Output the (X, Y) coordinate of the center of the cell containing the given text.  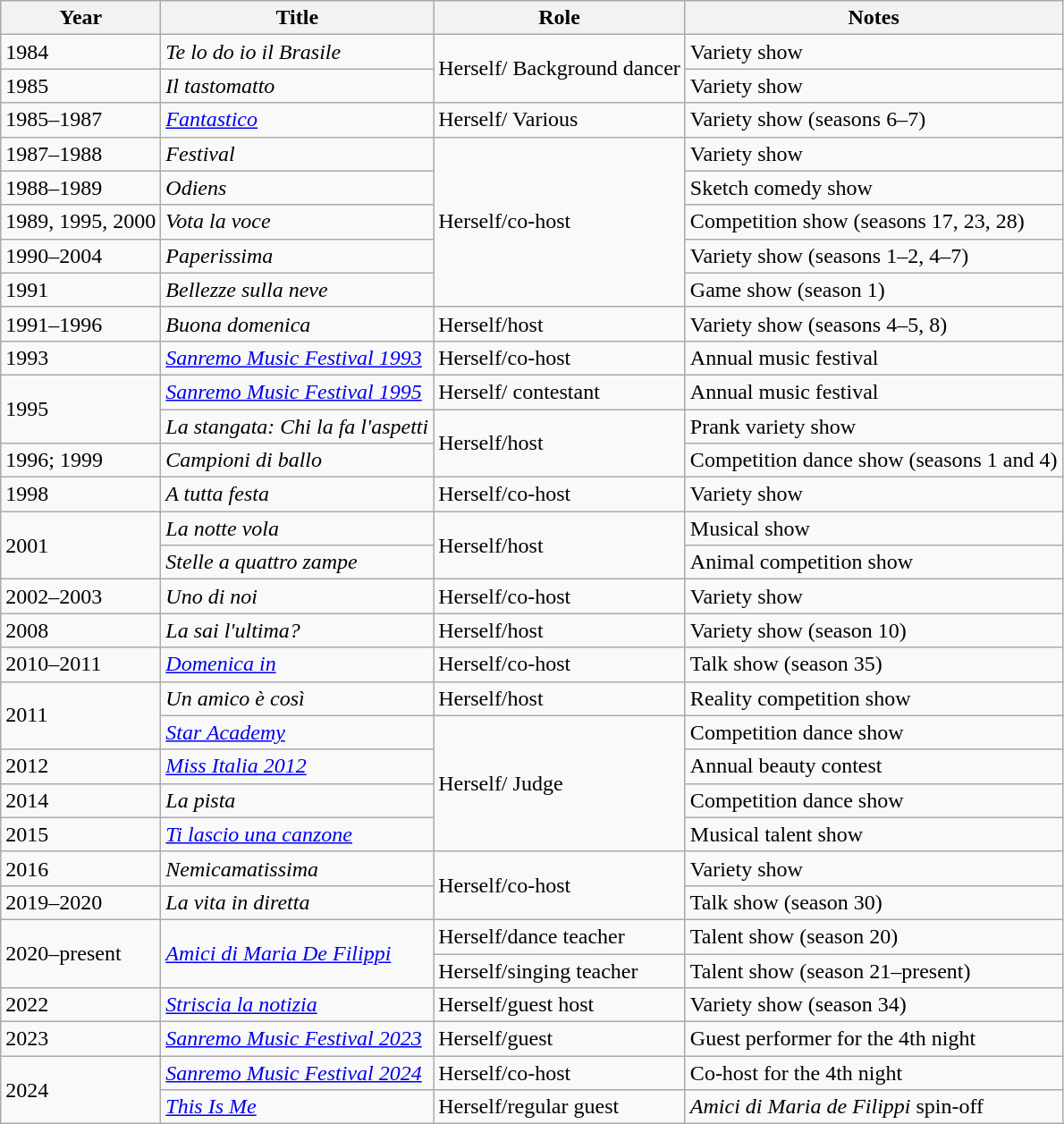
Paperissima (297, 256)
A tutta festa (297, 494)
Talent show (season 20) (874, 936)
La stangata: Chi la fa l'aspetti (297, 427)
1985 (80, 86)
Sanremo Music Festival 1995 (297, 392)
Nemicamatissima (297, 868)
Notes (874, 18)
2016 (80, 868)
Stelle a quattro zampe (297, 562)
Vota la voce (297, 222)
Musical talent show (874, 834)
Il tastomatto (297, 86)
Herself/singing teacher (560, 970)
2001 (80, 545)
Bellezze sulla neve (297, 290)
Guest performer for the 4th night (874, 1039)
1991–1996 (80, 324)
1998 (80, 494)
Uno di noi (297, 596)
Fantastico (297, 120)
Musical show (874, 528)
Game show (season 1) (874, 290)
Variety show (seasons 4–5, 8) (874, 324)
1988–1989 (80, 188)
Sanremo Music Festival 1993 (297, 358)
Reality competition show (874, 698)
Festival (297, 154)
Odiens (297, 188)
Herself/ Judge (560, 783)
Variety show (seasons 1–2, 4–7) (874, 256)
Variety show (season 10) (874, 630)
Title (297, 18)
2019–2020 (80, 902)
2011 (80, 715)
2015 (80, 834)
Herself/regular guest (560, 1107)
This Is Me (297, 1107)
Amici di Maria De Filippi (297, 953)
Herself/dance teacher (560, 936)
Miss Italia 2012 (297, 766)
1989, 1995, 2000 (80, 222)
Striscia la notizia (297, 1005)
Sanremo Music Festival 2024 (297, 1073)
La vita in diretta (297, 902)
Animal competition show (874, 562)
1985–1987 (80, 120)
2023 (80, 1039)
2008 (80, 630)
1987–1988 (80, 154)
Amici di Maria de Filippi spin-off (874, 1107)
Role (560, 18)
Co-host for the 4th night (874, 1073)
Buona domenica (297, 324)
1990–2004 (80, 256)
2002–2003 (80, 596)
Prank variety show (874, 427)
Talk show (season 35) (874, 664)
Year (80, 18)
Herself/guest host (560, 1005)
2020–present (80, 953)
Domenica in (297, 664)
2012 (80, 766)
1991 (80, 290)
1984 (80, 52)
Competition dance show (seasons 1 and 4) (874, 461)
2010–2011 (80, 664)
Campioni di ballo (297, 461)
La sai l'ultima? (297, 630)
Sanremo Music Festival 2023 (297, 1039)
Sketch comedy show (874, 188)
Ti lascio una canzone (297, 834)
Annual beauty contest (874, 766)
Herself/ Background dancer (560, 69)
1996; 1999 (80, 461)
La pista (297, 800)
2024 (80, 1090)
Talk show (season 30) (874, 902)
Herself/ contestant (560, 392)
2022 (80, 1005)
La notte vola (297, 528)
Star Academy (297, 732)
Competition show (seasons 17, 23, 28) (874, 222)
1993 (80, 358)
Te lo do io il Brasile (297, 52)
1995 (80, 409)
2014 (80, 800)
Variety show (season 34) (874, 1005)
Herself/guest (560, 1039)
Variety show (seasons 6–7) (874, 120)
Herself/ Various (560, 120)
Talent show (season 21–present) (874, 970)
Un amico è così (297, 698)
